Determine the (x, y) coordinate at the center of the cell enclosing the given text.  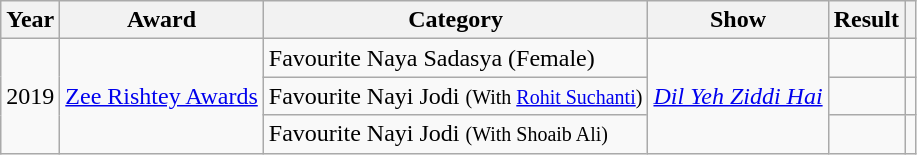
Dil Yeh Ziddi Hai (738, 96)
2019 (30, 96)
Result (866, 20)
Show (738, 20)
Zee Rishtey Awards (162, 96)
Favourite Naya Sadasya (Female) (456, 58)
Favourite Nayi Jodi (With Shoaib Ali) (456, 134)
Favourite Nayi Jodi (With Rohit Suchanti) (456, 96)
Category (456, 20)
Year (30, 20)
Award (162, 20)
